From the cell containing the given text, extract its center point as (x, y) coordinate. 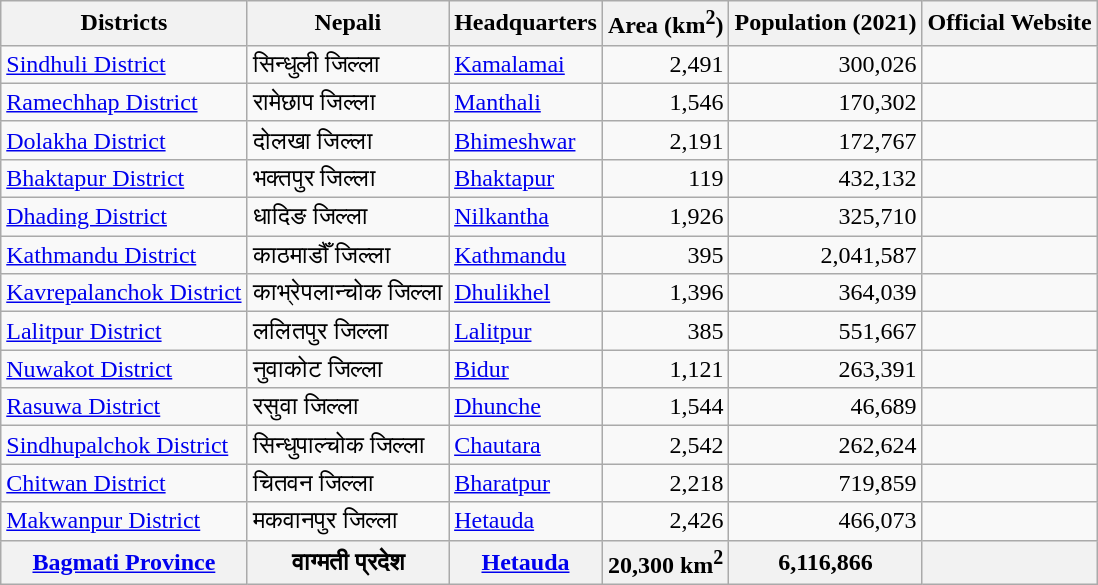
Bhaktapur District (124, 178)
Kathmandu (526, 255)
धादिङ जिल्ला (348, 217)
मकवानपुर जिल्ला (348, 521)
Bhaktapur (526, 178)
1,121 (666, 369)
Bharatpur (526, 483)
170,302 (826, 102)
Bagmati Province (124, 562)
395 (666, 255)
172,767 (826, 140)
सिन्धुपाल्चोक जिल्ला (348, 445)
300,026 (826, 64)
2,218 (666, 483)
432,132 (826, 178)
Manthali (526, 102)
Dhading District (124, 217)
6,116,866 (826, 562)
Official Website (1010, 24)
Area (km2) (666, 24)
Kathmandu District (124, 255)
वाग्मती प्रदेश (348, 562)
Sindhuli District (124, 64)
364,039 (826, 293)
46,689 (826, 407)
551,667 (826, 331)
Sindhupalchok District (124, 445)
भक्तपुर जिल्ला (348, 178)
Rasuwa District (124, 407)
Nilkantha (526, 217)
Makwanpur District (124, 521)
Dhunche (526, 407)
Districts (124, 24)
दोलखा जिल्ला (348, 140)
रसुवा जिल्ला (348, 407)
20,300 km2 (666, 562)
1,926 (666, 217)
Chitwan District (124, 483)
Lalitpur District (124, 331)
Bidur (526, 369)
2,542 (666, 445)
Nepali (348, 24)
काभ्रेपलान्चोक जिल्ला (348, 293)
काठमाडौँ जिल्ला (348, 255)
2,426 (666, 521)
262,624 (826, 445)
Chautara (526, 445)
रामेछाप जिल्ला (348, 102)
Bhimeshwar (526, 140)
नुवाकोट जिल्ला (348, 369)
Ramechhap District (124, 102)
2,041,587 (826, 255)
चितवन जिल्ला (348, 483)
325,710 (826, 217)
263,391 (826, 369)
ललितपुर जिल्ला (348, 331)
466,073 (826, 521)
Kamalamai (526, 64)
Nuwakot District (124, 369)
Kavrepalanchok District (124, 293)
Dolakha District (124, 140)
119 (666, 178)
Population (2021) (826, 24)
385 (666, 331)
719,859 (826, 483)
1,544 (666, 407)
2,191 (666, 140)
2,491 (666, 64)
1,396 (666, 293)
Dhulikhel (526, 293)
Lalitpur (526, 331)
Headquarters (526, 24)
1,546 (666, 102)
सिन्धुली जिल्ला (348, 64)
